Provide the [X, Y] coordinate of the cell's center where the given text is located.  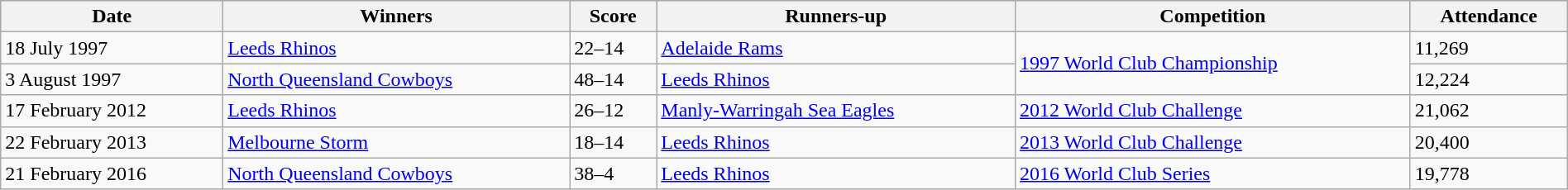
2016 World Club Series [1213, 173]
18–14 [614, 142]
Competition [1213, 17]
3 August 1997 [112, 79]
Melbourne Storm [397, 142]
2012 World Club Challenge [1213, 111]
Attendance [1489, 17]
18 July 1997 [112, 48]
Adelaide Rams [836, 48]
2013 World Club Challenge [1213, 142]
17 February 2012 [112, 111]
26–12 [614, 111]
20,400 [1489, 142]
21,062 [1489, 111]
Runners-up [836, 17]
Winners [397, 17]
Date [112, 17]
38–4 [614, 173]
12,224 [1489, 79]
22–14 [614, 48]
22 February 2013 [112, 142]
21 February 2016 [112, 173]
1997 World Club Championship [1213, 64]
Manly-Warringah Sea Eagles [836, 111]
11,269 [1489, 48]
19,778 [1489, 173]
Score [614, 17]
48–14 [614, 79]
